Find where the given text appears and provide that cell's center as [x, y] coordinate. 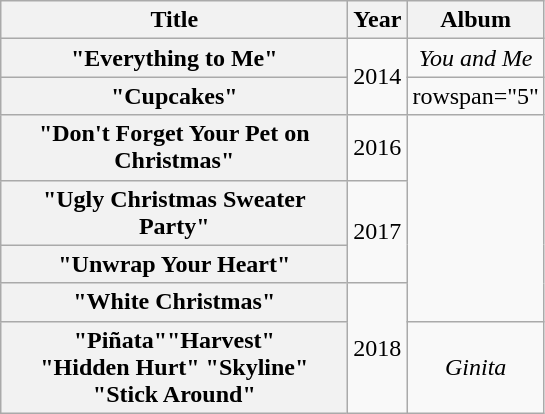
"Don't Forget Your Pet on Christmas" [174, 148]
rowspan="5" [476, 96]
Year [378, 20]
2016 [378, 148]
2017 [378, 232]
You and Me [476, 58]
"White Christmas" [174, 302]
Album [476, 20]
Title [174, 20]
"Ugly Christmas Sweater Party" [174, 212]
"Unwrap Your Heart" [174, 264]
2014 [378, 77]
2018 [378, 348]
Ginita [476, 367]
"Piñata""Harvest""Hidden Hurt" "Skyline" "Stick Around" [174, 367]
"Cupcakes" [174, 96]
"Everything to Me" [174, 58]
